Identify which cell holds the provided text, then report its (X, Y) central coordinate. 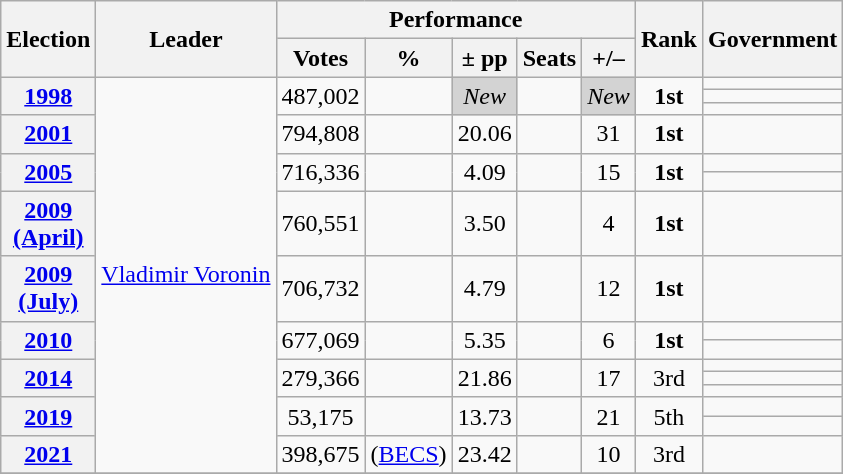
13.73 (484, 416)
Votes (320, 58)
2019 (48, 416)
Performance (456, 20)
2001 (48, 134)
3.50 (484, 224)
2009(April) (48, 224)
Seats (549, 58)
5th (668, 416)
(BECS) (408, 454)
2009(July) (48, 288)
398,675 (320, 454)
279,366 (320, 378)
53,175 (320, 416)
6 (609, 340)
5.35 (484, 340)
677,069 (320, 340)
Rank (668, 39)
760,551 (320, 224)
2014 (48, 378)
794,808 (320, 134)
23.42 (484, 454)
4.09 (484, 172)
Election (48, 39)
1998 (48, 96)
Leader (186, 39)
Vladimir Voronin (186, 276)
2010 (48, 340)
15 (609, 172)
20.06 (484, 134)
716,336 (320, 172)
± pp (484, 58)
+/– (609, 58)
21 (609, 416)
2021 (48, 454)
17 (609, 378)
31 (609, 134)
21.86 (484, 378)
Government (772, 39)
706,732 (320, 288)
2005 (48, 172)
12 (609, 288)
10 (609, 454)
487,002 (320, 96)
4 (609, 224)
% (408, 58)
4.79 (484, 288)
